Determine the (X, Y) coordinate at the center of the cell enclosing the given text.  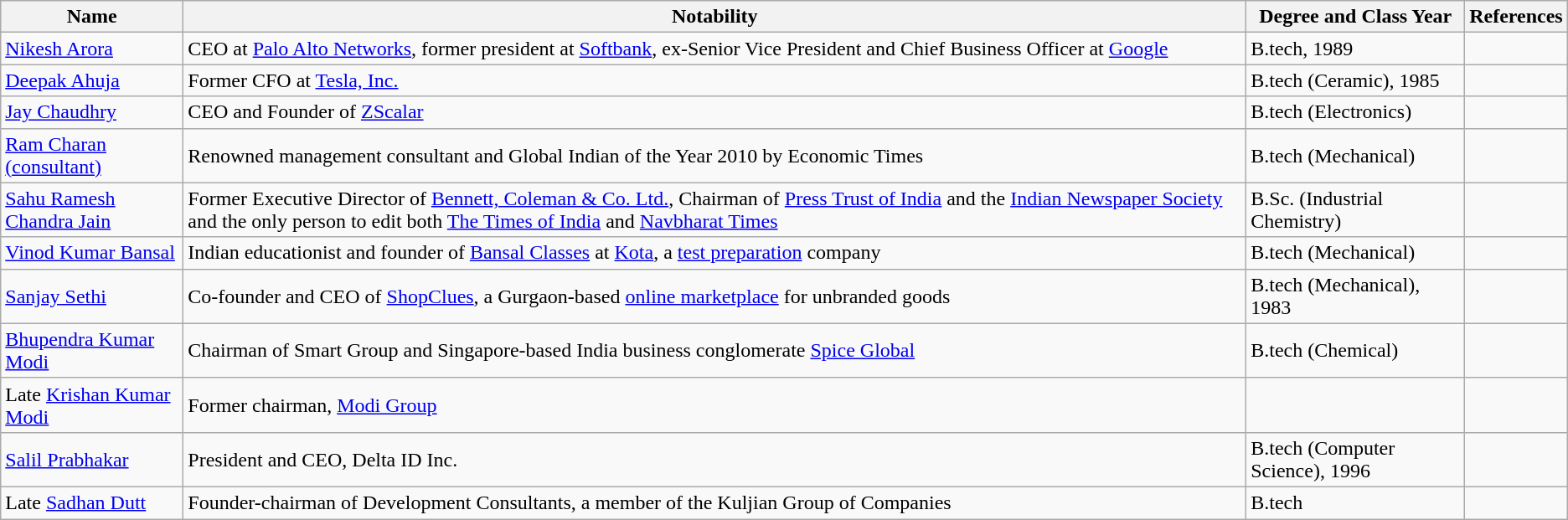
B.tech (Computer Science), 1996 (1355, 459)
Degree and Class Year (1355, 17)
Late Krishan Kumar Modi (92, 405)
B.tech, 1989 (1355, 49)
Jay Chaudhry (92, 112)
Deepak Ahuja (92, 80)
Indian educationist and founder of Bansal Classes at Kota, a test preparation company (715, 253)
Bhupendra Kumar Modi (92, 350)
Co-founder and CEO of ShopClues, a Gurgaon-based online marketplace for unbranded goods (715, 296)
CEO at Palo Alto Networks, former president at Softbank, ex-Senior Vice President and Chief Business Officer at Google (715, 49)
Former CFO at Tesla, Inc. (715, 80)
B.tech (Mechanical), 1983 (1355, 296)
B.tech (Electronics) (1355, 112)
Founder-chairman of Development Consultants, a member of the Kuljian Group of Companies (715, 502)
Vinod Kumar Bansal (92, 253)
Sahu Ramesh Chandra Jain (92, 209)
Sanjay Sethi (92, 296)
Name (92, 17)
References (1516, 17)
B.Sc. (Industrial Chemistry) (1355, 209)
Ram Charan (consultant) (92, 156)
B.tech (Chemical) (1355, 350)
B.tech (Ceramic), 1985 (1355, 80)
Chairman of Smart Group and Singapore-based India business conglomerate Spice Global (715, 350)
Renowned management consultant and Global Indian of the Year 2010 by Economic Times (715, 156)
Late Sadhan Dutt (92, 502)
President and CEO, Delta ID Inc. (715, 459)
B.tech (1355, 502)
Notability (715, 17)
Salil Prabhakar (92, 459)
CEO and Founder of ZScalar (715, 112)
Former chairman, Modi Group (715, 405)
Nikesh Arora (92, 49)
